Determine the [x, y] coordinate at the center of the cell enclosing the given text.  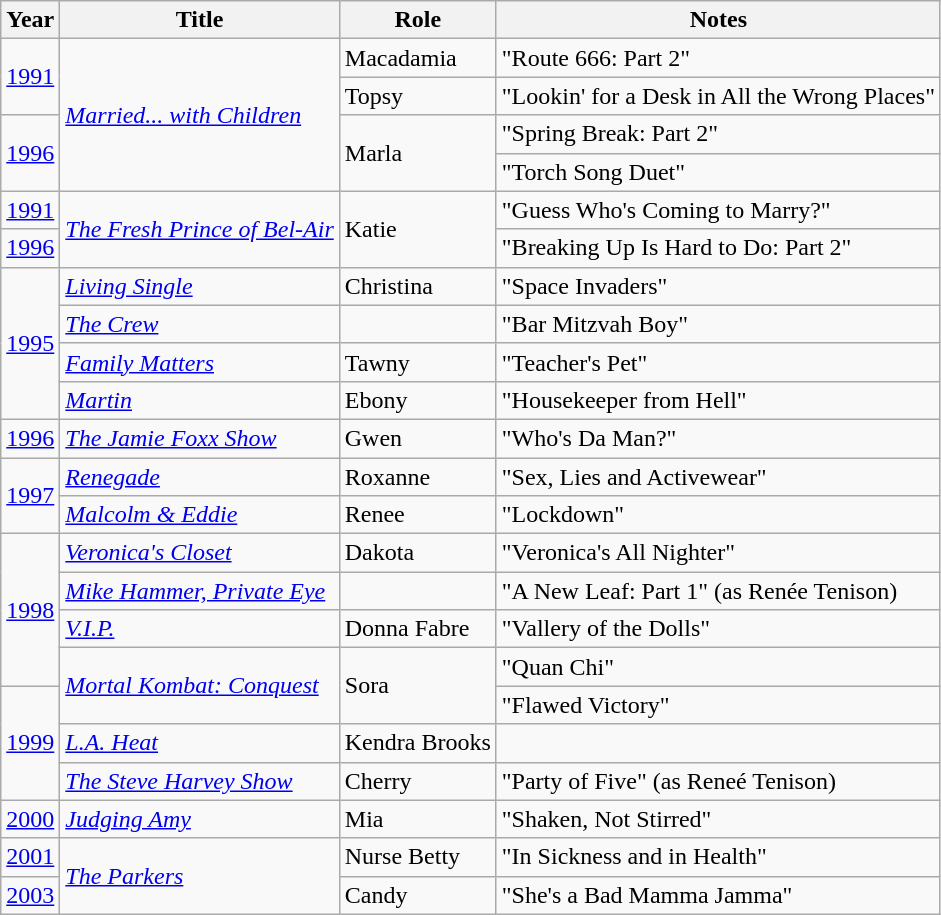
Renegade [200, 477]
Renee [418, 515]
Roxanne [418, 477]
2003 [30, 895]
"Who's Da Man?" [718, 438]
Mike Hammer, Private Eye [200, 591]
"Quan Chi" [718, 667]
Donna Fabre [418, 629]
"Teacher's Pet" [718, 362]
Gwen [418, 438]
"Party of Five" (as Reneé Tenison) [718, 781]
Marla [418, 153]
Malcolm & Eddie [200, 515]
Title [200, 20]
Judging Amy [200, 819]
Ebony [418, 400]
Sora [418, 686]
1998 [30, 610]
Year [30, 20]
1997 [30, 496]
Married... with Children [200, 115]
"Shaken, Not Stirred" [718, 819]
2001 [30, 857]
"Breaking Up Is Hard to Do: Part 2" [718, 248]
"Guess Who's Coming to Marry?" [718, 210]
Role [418, 20]
Tawny [418, 362]
"Space Invaders" [718, 286]
Dakota [418, 553]
Family Matters [200, 362]
"Bar Mitzvah Boy" [718, 324]
The Parkers [200, 876]
The Fresh Prince of Bel-Air [200, 229]
1995 [30, 343]
Macadamia [418, 58]
Topsy [418, 96]
"Spring Break: Part 2" [718, 134]
"Sex, Lies and Activewear" [718, 477]
"Lookin' for a Desk in All the Wrong Places" [718, 96]
The Jamie Foxx Show [200, 438]
The Steve Harvey Show [200, 781]
Candy [418, 895]
"Lockdown" [718, 515]
Cherry [418, 781]
V.I.P. [200, 629]
Living Single [200, 286]
"Route 666: Part 2" [718, 58]
"Flawed Victory" [718, 705]
"Housekeeper from Hell" [718, 400]
2000 [30, 819]
"Vallery of the Dolls" [718, 629]
Martin [200, 400]
The Crew [200, 324]
Kendra Brooks [418, 743]
Mia [418, 819]
Katie [418, 229]
Nurse Betty [418, 857]
Veronica's Closet [200, 553]
Mortal Kombat: Conquest [200, 686]
Christina [418, 286]
"She's a Bad Mamma Jamma" [718, 895]
"Veronica's All Nighter" [718, 553]
1999 [30, 743]
"Torch Song Duet" [718, 172]
"A New Leaf: Part 1" (as Renée Tenison) [718, 591]
Notes [718, 20]
L.A. Heat [200, 743]
"In Sickness and in Health" [718, 857]
